Find where the given text appears and provide that cell's center as (X, Y) coordinate. 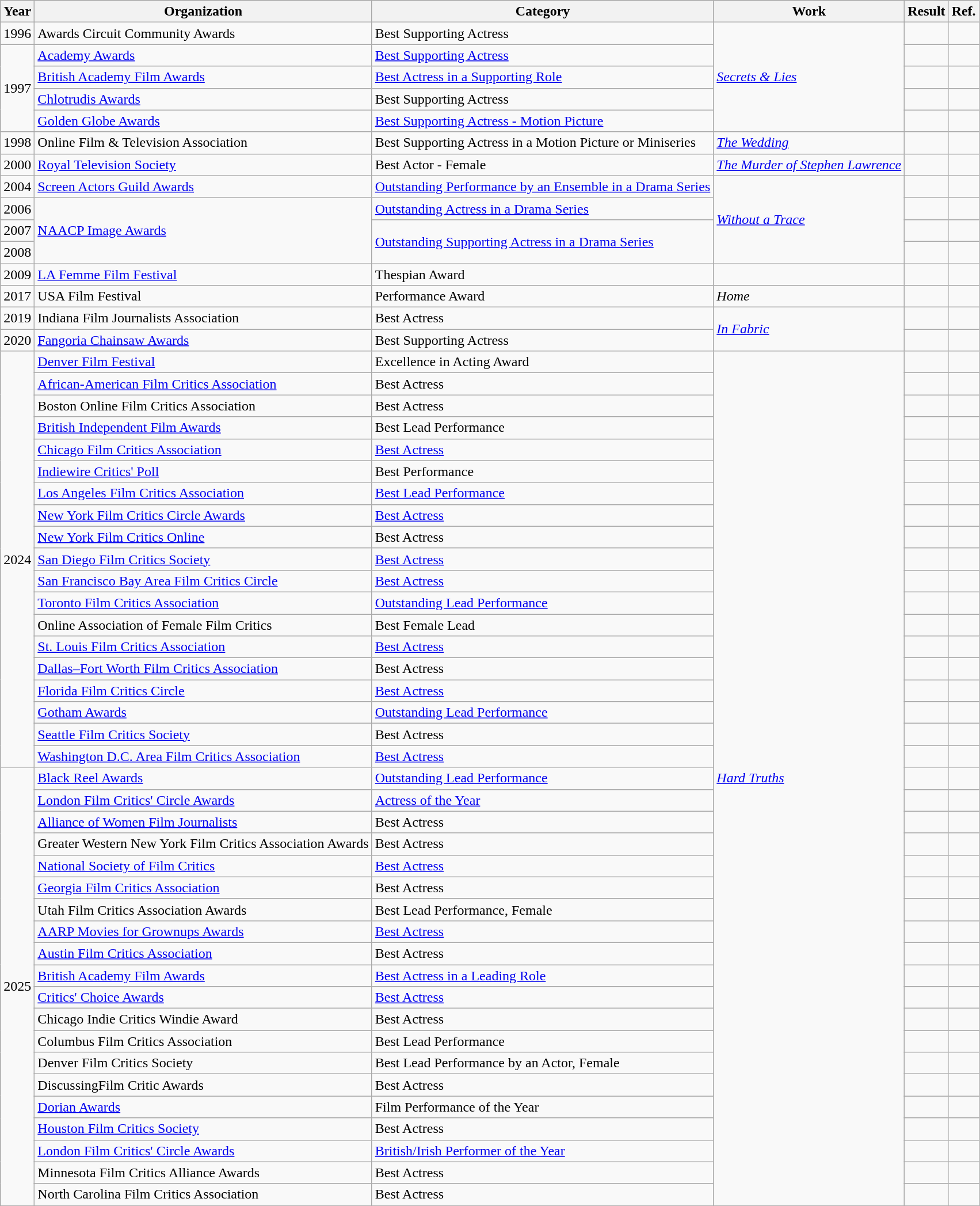
Seattle Film Critics Society (203, 735)
Best Female Lead (543, 625)
Greater Western New York Film Critics Association Awards (203, 844)
Fangoria Chainsaw Awards (203, 340)
2024 (17, 560)
Outstanding Performance by an Ensemble in a Drama Series (543, 187)
AARP Movies for Grownups Awards (203, 931)
2009 (17, 275)
2008 (17, 252)
Houston Film Critics Society (203, 1129)
Indiana Film Journalists Association (203, 318)
2025 (17, 987)
2000 (17, 165)
National Society of Film Critics (203, 866)
2004 (17, 187)
Florida Film Critics Circle (203, 691)
North Carolina Film Critics Association (203, 1194)
Thespian Award (543, 275)
Category (543, 12)
Denver Film Critics Society (203, 1063)
Performance Award (543, 296)
Chlotrudis Awards (203, 99)
British Independent Film Awards (203, 428)
2017 (17, 296)
San Diego Film Critics Society (203, 559)
Columbus Film Critics Association (203, 1041)
Critics' Choice Awards (203, 998)
Ref. (963, 12)
Minnesota Film Critics Alliance Awards (203, 1173)
Without a Trace (809, 219)
Excellence in Acting Award (543, 362)
Los Angeles Film Critics Association (203, 493)
Best Actress in a Leading Role (543, 976)
Film Performance of the Year (543, 1107)
The Wedding (809, 143)
Best Actress in a Supporting Role (543, 77)
Best Supporting Actress in a Motion Picture or Miniseries (543, 143)
Best Lead Performance by an Actor, Female (543, 1063)
Denver Film Festival (203, 362)
New York Film Critics Online (203, 537)
Year (17, 12)
In Fabric (809, 329)
Boston Online Film Critics Association (203, 406)
1996 (17, 33)
Outstanding Supporting Actress in a Drama Series (543, 241)
Online Film & Television Association (203, 143)
Chicago Film Critics Association (203, 450)
African-American Film Critics Association (203, 384)
Online Association of Female Film Critics (203, 625)
USA Film Festival (203, 296)
2006 (17, 208)
Dorian Awards (203, 1107)
Austin Film Critics Association (203, 953)
Golden Globe Awards (203, 121)
2019 (17, 318)
Best Performance (543, 471)
Dallas–Fort Worth Film Critics Association (203, 669)
The Murder of Stephen Lawrence (809, 165)
2007 (17, 230)
LA Femme Film Festival (203, 275)
Georgia Film Critics Association (203, 888)
Toronto Film Critics Association (203, 603)
Organization (203, 12)
Outstanding Actress in a Drama Series (543, 208)
2020 (17, 340)
Result (926, 12)
Washington D.C. Area Film Critics Association (203, 756)
1998 (17, 143)
Work (809, 12)
DiscussingFilm Critic Awards (203, 1085)
Hard Truths (809, 778)
Best Lead Performance, Female (543, 910)
San Francisco Bay Area Film Critics Circle (203, 581)
Utah Film Critics Association Awards (203, 910)
Best Actor - Female (543, 165)
1997 (17, 88)
Screen Actors Guild Awards (203, 187)
Royal Television Society (203, 165)
Chicago Indie Critics Windie Award (203, 1019)
Alliance of Women Film Journalists (203, 822)
NAACP Image Awards (203, 230)
Awards Circuit Community Awards (203, 33)
New York Film Critics Circle Awards (203, 515)
Indiewire Critics' Poll (203, 471)
Best Supporting Actress - Motion Picture (543, 121)
Secrets & Lies (809, 77)
St. Louis Film Critics Association (203, 647)
Academy Awards (203, 55)
Gotham Awards (203, 713)
Black Reel Awards (203, 778)
Home (809, 296)
Actress of the Year (543, 800)
British/Irish Performer of the Year (543, 1151)
